Provide the (X, Y) coordinate of the cell's center where the given text is located.  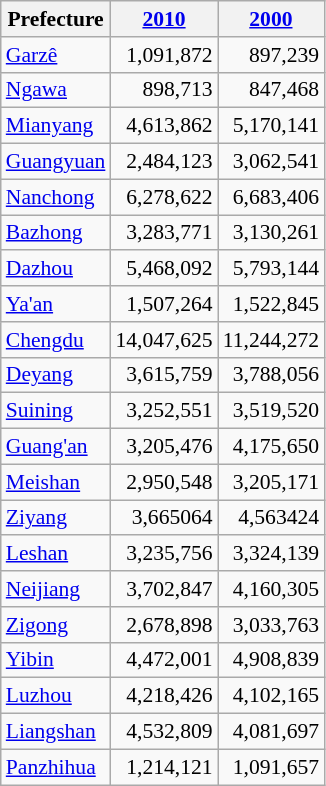
3,788,056 (271, 375)
2000 (271, 19)
4,081,697 (271, 732)
Yibin (56, 660)
847,468 (271, 90)
5,468,092 (164, 269)
2010 (164, 19)
1,091,657 (271, 767)
4,218,426 (164, 696)
Ya'an (56, 304)
4,908,839 (271, 660)
2,484,123 (164, 162)
3,324,139 (271, 554)
3,205,171 (271, 482)
11,244,272 (271, 340)
3,519,520 (271, 411)
897,239 (271, 55)
4,160,305 (271, 589)
6,278,622 (164, 197)
5,793,144 (271, 269)
2,678,898 (164, 625)
Guang'an (56, 447)
1,091,872 (164, 55)
14,047,625 (164, 340)
1,214,121 (164, 767)
4,102,165 (271, 696)
Mianyang (56, 126)
1,507,264 (164, 304)
898,713 (164, 90)
3,205,476 (164, 447)
3,665064 (164, 518)
Suining (56, 411)
3,235,756 (164, 554)
Ngawa (56, 90)
3,283,771 (164, 233)
4,175,650 (271, 447)
Meishan (56, 482)
Liangshan (56, 732)
1,522,845 (271, 304)
Garzê (56, 55)
Chengdu (56, 340)
Nanchong (56, 197)
Prefecture (56, 19)
Neijiang (56, 589)
3,033,763 (271, 625)
4,563424 (271, 518)
4,472,001 (164, 660)
Deyang (56, 375)
Luzhou (56, 696)
4,613,862 (164, 126)
Bazhong (56, 233)
Panzhihua (56, 767)
3,702,847 (164, 589)
5,170,141 (271, 126)
4,532,809 (164, 732)
3,252,551 (164, 411)
Leshan (56, 554)
Guangyuan (56, 162)
Zigong (56, 625)
3,615,759 (164, 375)
Ziyang (56, 518)
2,950,548 (164, 482)
6,683,406 (271, 197)
3,062,541 (271, 162)
Dazhou (56, 269)
3,130,261 (271, 233)
